Return the [X, Y] coordinate for the center point of the cell that contains the specified text.  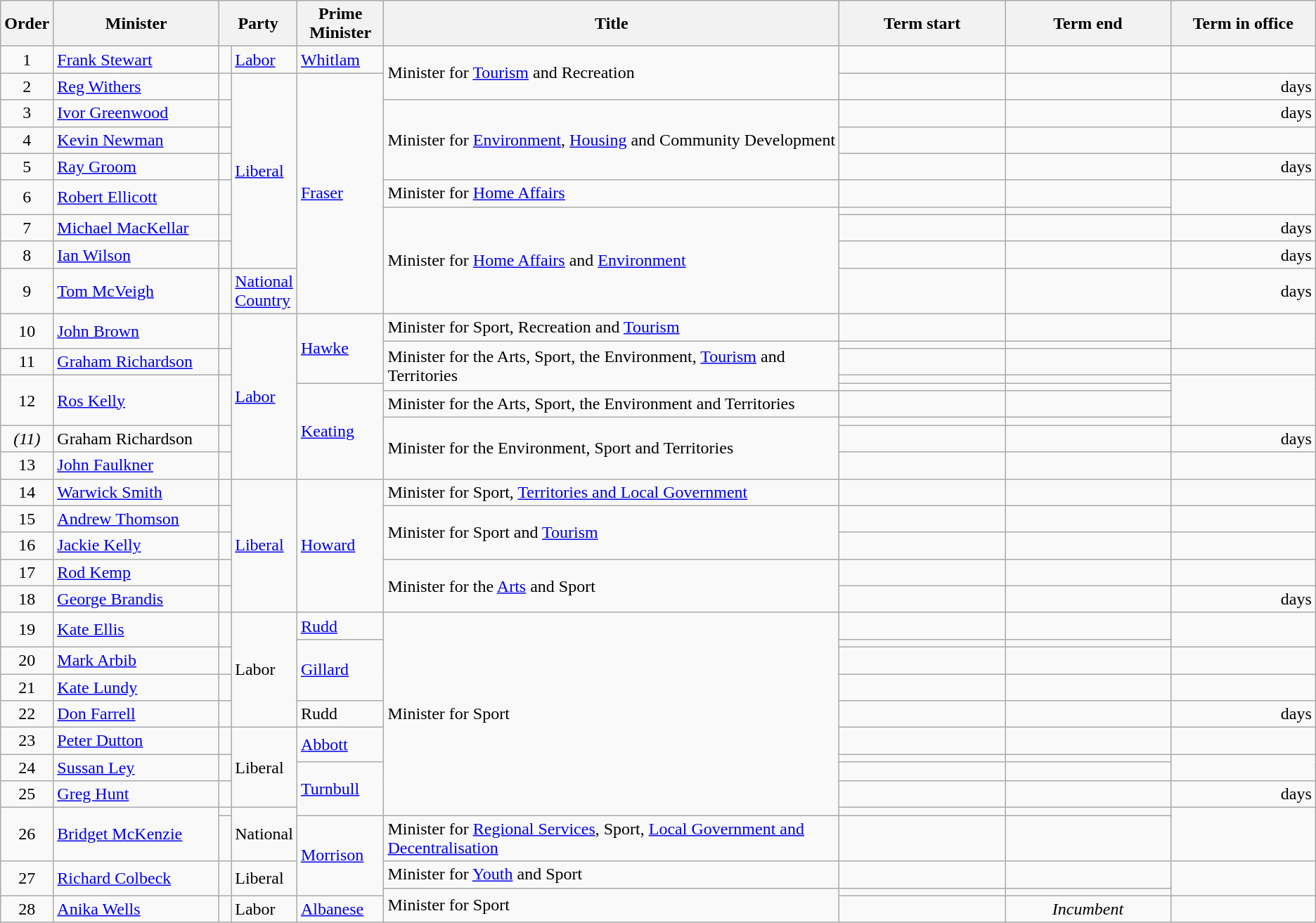
Minister for Sport and Tourism [612, 532]
Greg Hunt [136, 794]
Party [259, 24]
7 [27, 228]
4 [27, 140]
Incumbent [1088, 909]
12 [27, 401]
Keating [340, 431]
28 [27, 909]
Richard Colbeck [136, 879]
National Country [264, 291]
17 [27, 572]
16 [27, 546]
9 [27, 291]
Order [27, 24]
24 [27, 768]
Minister for the Arts and Sport [612, 586]
Minister for Sport, Territories and Local Government [612, 492]
21 [27, 687]
Ros Kelly [136, 401]
18 [27, 599]
Turnbull [340, 789]
Frank Stewart [136, 60]
Whitlam [340, 60]
Reg Withers [136, 86]
Peter Dutton [136, 741]
Kate Lundy [136, 687]
Minister for Tourism and Recreation [612, 73]
Morrison [340, 856]
Minister for Environment, Housing and Community Development [612, 140]
1 [27, 60]
Minister for Home Affairs and Environment [612, 260]
Rod Kemp [136, 572]
20 [27, 660]
Minister for the Arts, Sport, the Environment, Tourism and Territories [612, 366]
Kevin Newman [136, 140]
Ivor Greenwood [136, 113]
Albanese [340, 909]
25 [27, 794]
Sussan Ley [136, 768]
Fraser [340, 194]
Minister for Youth and Sport [612, 874]
Jackie Kelly [136, 546]
John Faulkner [136, 465]
Bridget McKenzie [136, 834]
Ray Groom [136, 167]
Anika Wells [136, 909]
Term start [922, 24]
3 [27, 113]
13 [27, 465]
Don Farrell [136, 714]
Warwick Smith [136, 492]
Tom McVeigh [136, 291]
26 [27, 834]
2 [27, 86]
Gillard [340, 669]
Prime Minister [340, 24]
11 [27, 362]
Minister for Home Affairs [612, 193]
5 [27, 167]
Kate Ellis [136, 630]
National [264, 834]
27 [27, 879]
Minister for Regional Services, Sport, Local Government and Decentralisation [612, 838]
Minister [136, 24]
23 [27, 741]
Minister for the Arts, Sport, the Environment and Territories [612, 404]
Mark Arbib [136, 660]
Abbott [340, 745]
10 [27, 330]
(11) [27, 439]
Minister for the Environment, Sport and Territories [612, 448]
Term end [1088, 24]
Andrew Thomson [136, 519]
Term in office [1243, 24]
15 [27, 519]
Howard [340, 546]
Title [612, 24]
8 [27, 254]
Robert Ellicott [136, 197]
Ian Wilson [136, 254]
22 [27, 714]
Michael MacKellar [136, 228]
14 [27, 492]
19 [27, 630]
John Brown [136, 330]
Minister for Sport, Recreation and Tourism [612, 327]
Hawke [340, 348]
George Brandis [136, 599]
6 [27, 197]
